From the cell containing the given text, extract its center point as [X, Y] coordinate. 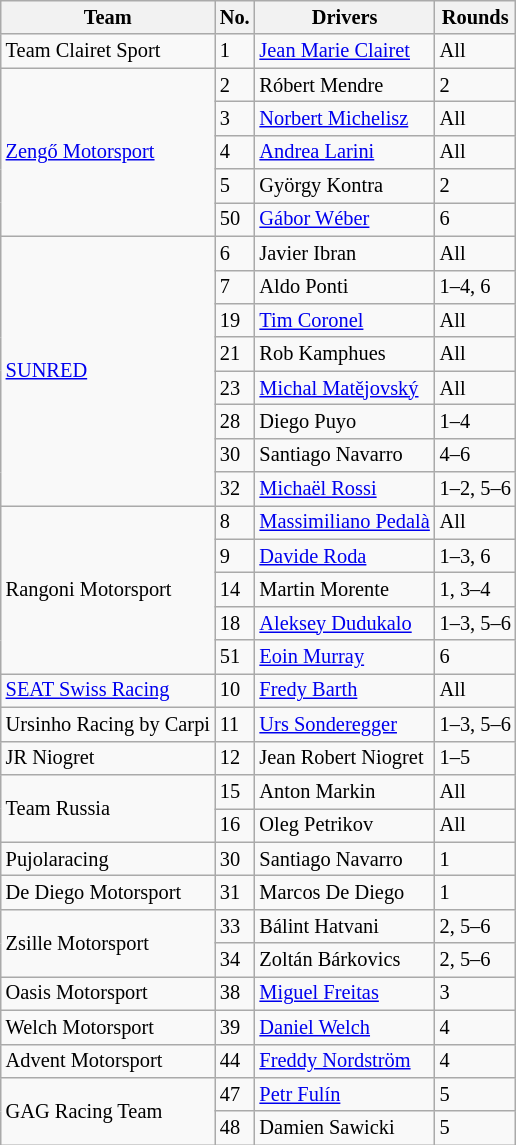
48 [235, 1128]
Advent Motorsport [108, 1061]
23 [235, 388]
Rob Kamphues [345, 354]
19 [235, 320]
Aleksey Dudukalo [345, 623]
No. [235, 17]
Team [108, 17]
7 [235, 287]
1–4, 6 [476, 287]
16 [235, 825]
Pujolaracing [108, 859]
Team Clairet Sport [108, 51]
18 [235, 623]
Zengő Motorsport [108, 152]
10 [235, 690]
Aldo Ponti [345, 287]
4–6 [476, 455]
Anton Markin [345, 791]
8 [235, 522]
Fredy Barth [345, 690]
Zoltán Bárkovics [345, 960]
SEAT Swiss Racing [108, 690]
Eoin Murray [345, 657]
9 [235, 556]
34 [235, 960]
Andrea Larini [345, 152]
Rounds [476, 17]
51 [235, 657]
Miguel Freitas [345, 993]
Damien Sawicki [345, 1128]
14 [235, 589]
Martin Morente [345, 589]
Marcos De Diego [345, 892]
Oleg Petrikov [345, 825]
1, 3–4 [476, 589]
Jean Marie Clairet [345, 51]
Oasis Motorsport [108, 993]
Freddy Nordström [345, 1061]
1–3, 6 [476, 556]
Davide Roda [345, 556]
21 [235, 354]
28 [235, 421]
44 [235, 1061]
Welch Motorsport [108, 1027]
De Diego Motorsport [108, 892]
33 [235, 926]
1–5 [476, 758]
György Kontra [345, 186]
Javier Ibran [345, 253]
JR Niogret [108, 758]
GAG Racing Team [108, 1110]
32 [235, 489]
31 [235, 892]
Urs Sonderegger [345, 724]
Ursinho Racing by Carpi [108, 724]
Diego Puyo [345, 421]
Massimiliano Pedalà [345, 522]
Gábor Wéber [345, 219]
Rangoni Motorsport [108, 589]
Zsille Motorsport [108, 942]
Tim Coronel [345, 320]
50 [235, 219]
SUNRED [108, 370]
47 [235, 1094]
Jean Robert Niogret [345, 758]
Daniel Welch [345, 1027]
1–2, 5–6 [476, 489]
1–4 [476, 421]
Team Russia [108, 808]
Drivers [345, 17]
38 [235, 993]
12 [235, 758]
15 [235, 791]
Norbert Michelisz [345, 118]
39 [235, 1027]
Michaël Rossi [345, 489]
Bálint Hatvani [345, 926]
Michal Matějovský [345, 388]
Petr Fulín [345, 1094]
11 [235, 724]
Róbert Mendre [345, 85]
